Extract the [x, y] coordinate from the center of the cell holding the provided text.  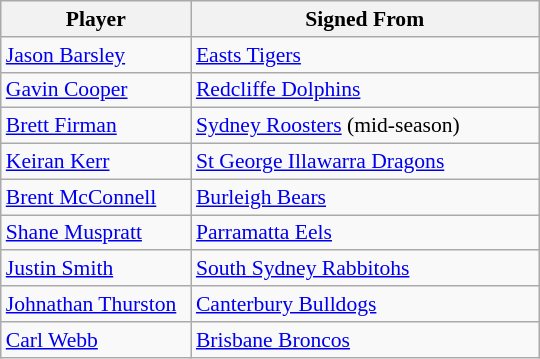
Brent McConnell [96, 197]
Easts Tigers [365, 55]
Shane Muspratt [96, 233]
Johnathan Thurston [96, 304]
Jason Barsley [96, 55]
South Sydney Rabbitohs [365, 269]
St George Illawarra Dragons [365, 162]
Player [96, 19]
Keiran Kerr [96, 162]
Burleigh Bears [365, 197]
Redcliffe Dolphins [365, 90]
Parramatta Eels [365, 233]
Carl Webb [96, 340]
Canterbury Bulldogs [365, 304]
Sydney Roosters (mid-season) [365, 126]
Gavin Cooper [96, 90]
Signed From [365, 19]
Justin Smith [96, 269]
Brett Firman [96, 126]
Brisbane Broncos [365, 340]
